Identify which cell holds the provided text, then report its [X, Y] central coordinate. 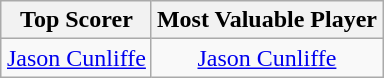
Most Valuable Player [266, 20]
Top Scorer [76, 20]
